Provide the (x, y) coordinate of the cell's center where the given text is located.  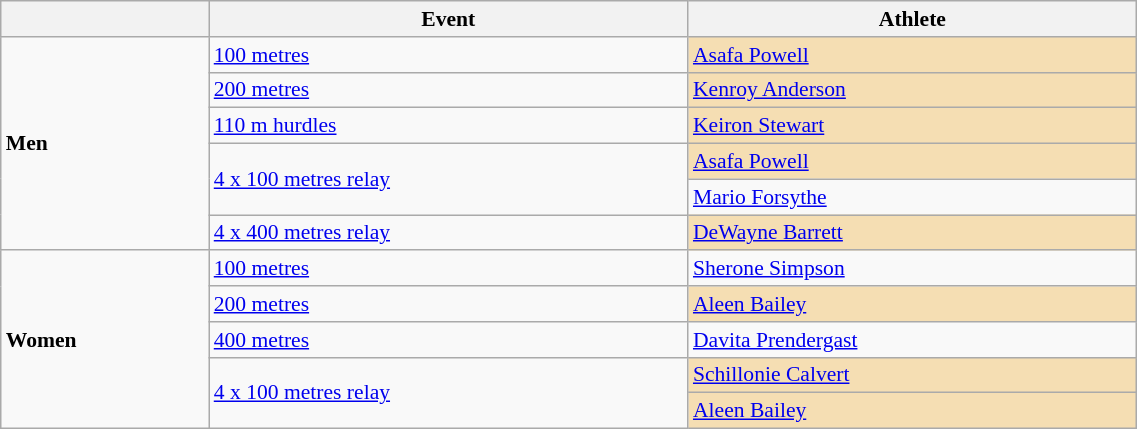
Keiron Stewart (912, 126)
Schillonie Calvert (912, 375)
4 x 400 metres relay (448, 233)
Event (448, 19)
400 metres (448, 340)
Kenroy Anderson (912, 90)
Men (105, 144)
Mario Forsythe (912, 197)
Davita Prendergast (912, 340)
DeWayne Barrett (912, 233)
Athlete (912, 19)
Sherone Simpson (912, 269)
110 m hurdles (448, 126)
Women (105, 340)
